Find where the given text appears and provide that cell's center as [X, Y] coordinate. 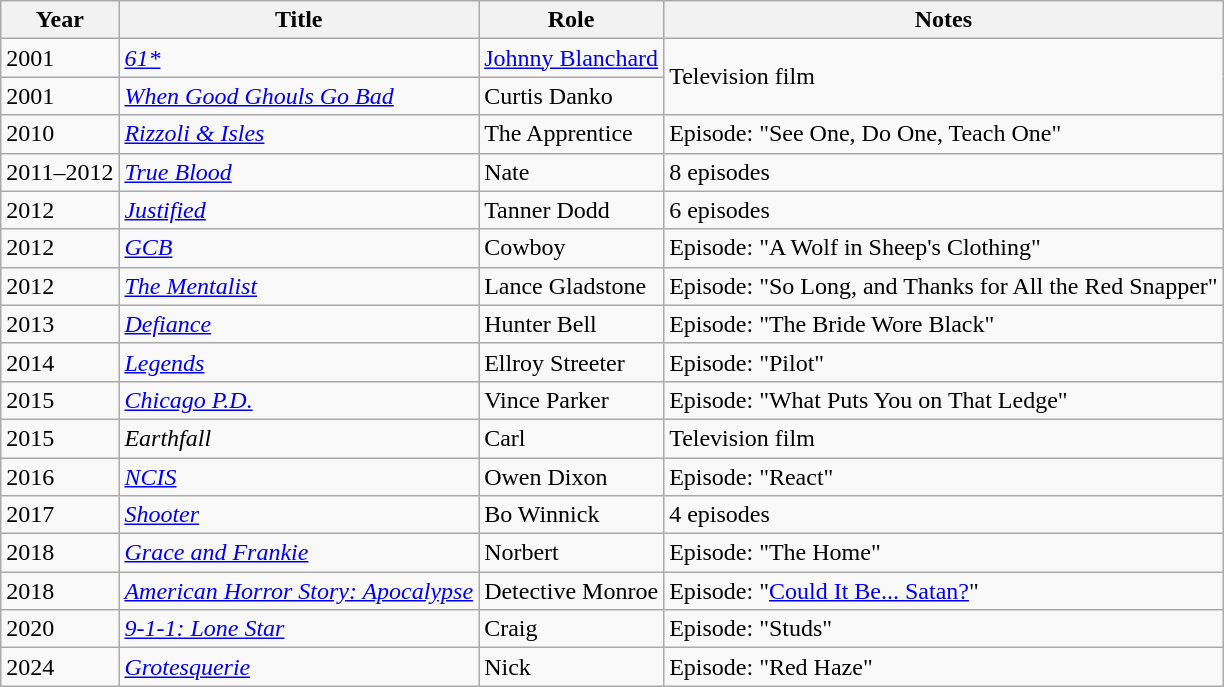
2013 [60, 324]
Episode: "Red Haze" [944, 667]
2014 [60, 362]
Craig [572, 629]
Episode: "React" [944, 477]
Year [60, 20]
2016 [60, 477]
Legends [299, 362]
Episode: "A Wolf in Sheep's Clothing" [944, 248]
Bo Winnick [572, 515]
Rizzoli & Isles [299, 134]
When Good Ghouls Go Bad [299, 96]
Defiance [299, 324]
Shooter [299, 515]
American Horror Story: Apocalypse [299, 591]
GCB [299, 248]
Role [572, 20]
Justified [299, 210]
Norbert [572, 553]
Hunter Bell [572, 324]
NCIS [299, 477]
Episode: "Could It Be... Satan?" [944, 591]
Chicago P.D. [299, 400]
2020 [60, 629]
9-1-1: Lone Star [299, 629]
Episode: "So Long, and Thanks for All the Red Snapper" [944, 286]
Owen Dixon [572, 477]
Episode: "The Home" [944, 553]
Lance Gladstone [572, 286]
Grace and Frankie [299, 553]
Episode: "Pilot" [944, 362]
Tanner Dodd [572, 210]
2011–2012 [60, 172]
Earthfall [299, 438]
Curtis Danko [572, 96]
Episode: "What Puts You on That Ledge" [944, 400]
Carl [572, 438]
Vince Parker [572, 400]
Nick [572, 667]
The Mentalist [299, 286]
2017 [60, 515]
Episode: "See One, Do One, Teach One" [944, 134]
Johnny Blanchard [572, 58]
4 episodes [944, 515]
2010 [60, 134]
Episode: "Studs" [944, 629]
6 episodes [944, 210]
2024 [60, 667]
61* [299, 58]
Cowboy [572, 248]
The Apprentice [572, 134]
Notes [944, 20]
Episode: "The Bride Wore Black" [944, 324]
8 episodes [944, 172]
Title [299, 20]
Ellroy Streeter [572, 362]
Detective Monroe [572, 591]
Grotesquerie [299, 667]
True Blood [299, 172]
Nate [572, 172]
